Output the [X, Y] coordinate of the center of the cell containing the given text.  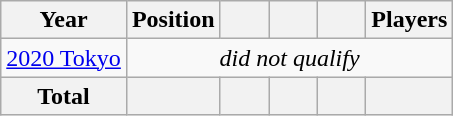
Players [410, 20]
2020 Tokyo [64, 58]
Year [64, 20]
Position [173, 20]
Total [64, 96]
did not qualify [289, 58]
